Extract the [X, Y] coordinate from the center of the cell holding the provided text.  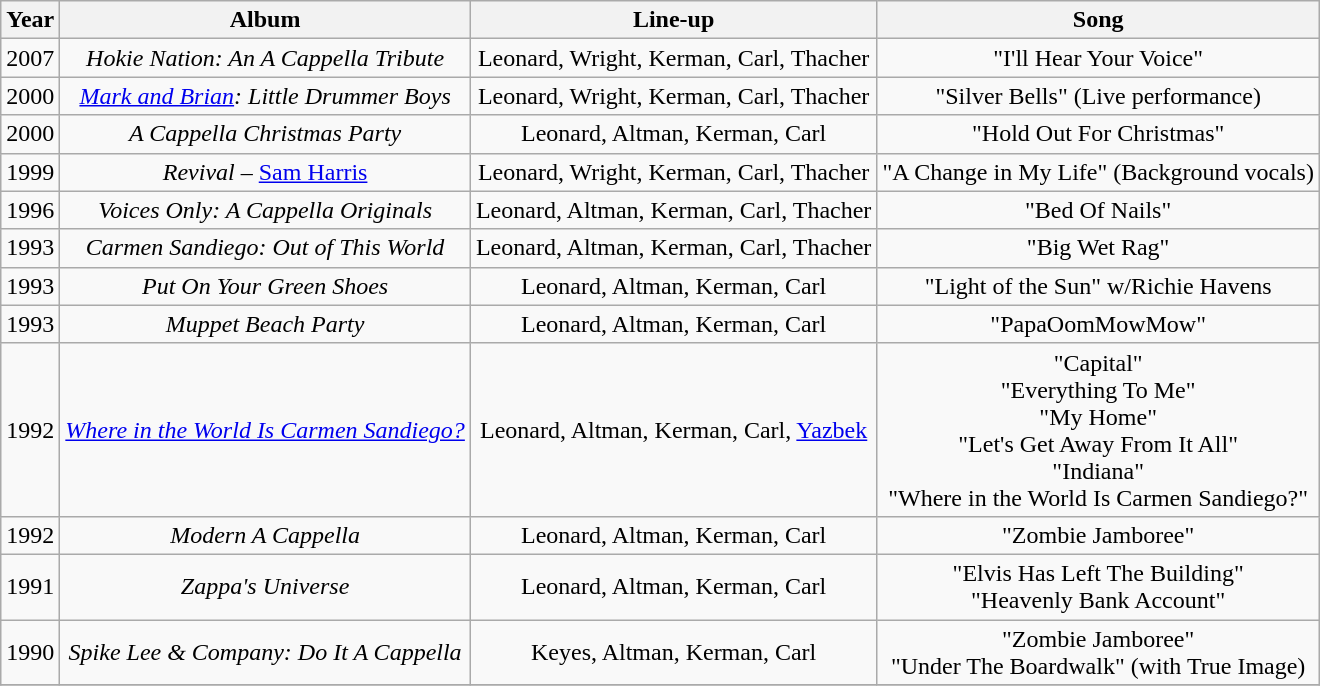
Voices Only: A Cappella Originals [266, 210]
"Light of the Sun" w/Richie Havens [1098, 286]
"Zombie Jamboree" [1098, 535]
"A Change in My Life" (Background vocals) [1098, 172]
"PapaOomMowMow" [1098, 324]
Leonard, Altman, Kerman, Carl, Yazbek [673, 430]
Year [30, 20]
"Bed Of Nails" [1098, 210]
Carmen Sandiego: Out of This World [266, 248]
"Silver Bells" (Live performance) [1098, 96]
Where in the World Is Carmen Sandiego? [266, 430]
Spike Lee & Company: Do It A Cappella [266, 652]
"Capital""Everything To Me""My Home""Let's Get Away From It All""Indiana""Where in the World Is Carmen Sandiego?" [1098, 430]
2007 [30, 58]
Song [1098, 20]
Put On Your Green Shoes [266, 286]
"Zombie Jamboree""Under The Boardwalk" (with True Image) [1098, 652]
1991 [30, 586]
"I'll Hear Your Voice" [1098, 58]
1996 [30, 210]
Zappa's Universe [266, 586]
Modern A Cappella [266, 535]
1999 [30, 172]
Line-up [673, 20]
Keyes, Altman, Kerman, Carl [673, 652]
Hokie Nation: An A Cappella Tribute [266, 58]
Muppet Beach Party [266, 324]
"Big Wet Rag" [1098, 248]
Mark and Brian: Little Drummer Boys [266, 96]
1990 [30, 652]
A Cappella Christmas Party [266, 134]
"Hold Out For Christmas" [1098, 134]
Revival – Sam Harris [266, 172]
Album [266, 20]
"Elvis Has Left The Building""Heavenly Bank Account" [1098, 586]
